Extract the [x, y] coordinate from the center of the cell holding the provided text.  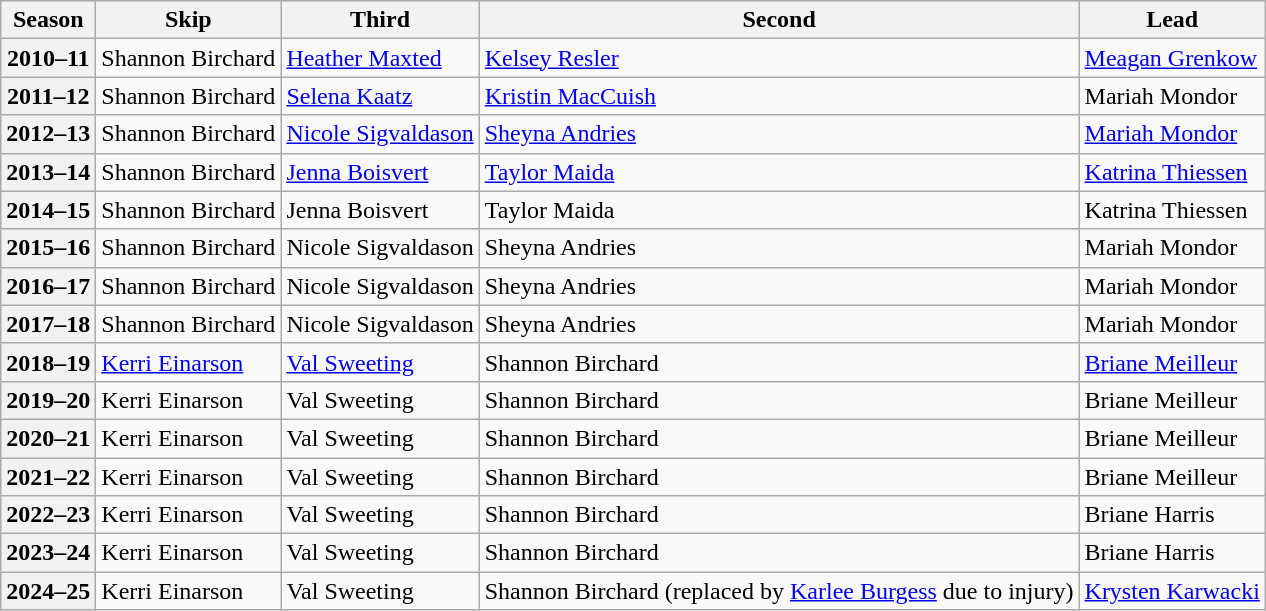
Kelsey Resler [779, 58]
2018–19 [48, 362]
Third [380, 20]
2012–13 [48, 134]
2010–11 [48, 58]
2011–12 [48, 96]
Krysten Karwacki [1172, 591]
2016–17 [48, 286]
Meagan Grenkow [1172, 58]
Kristin MacCuish [779, 96]
2021–22 [48, 477]
2013–14 [48, 172]
Second [779, 20]
2015–16 [48, 248]
Skip [188, 20]
Heather Maxted [380, 58]
2022–23 [48, 515]
Shannon Birchard (replaced by Karlee Burgess due to injury) [779, 591]
Lead [1172, 20]
2020–21 [48, 438]
2017–18 [48, 324]
2023–24 [48, 553]
2024–25 [48, 591]
2019–20 [48, 400]
Season [48, 20]
Selena Kaatz [380, 96]
2014–15 [48, 210]
